Locate the cell with the specified text and output its [X, Y] center coordinate. 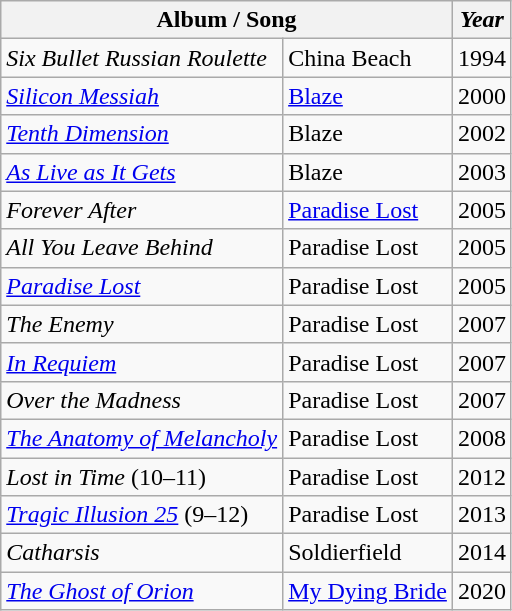
2013 [482, 515]
2020 [482, 591]
China Beach [368, 58]
2014 [482, 553]
2012 [482, 477]
The Enemy [142, 324]
Six Bullet Russian Roulette [142, 58]
Catharsis [142, 553]
2003 [482, 172]
Forever After [142, 210]
The Anatomy of Melancholy [142, 438]
1994 [482, 58]
Tenth Dimension [142, 134]
The Ghost of Orion [142, 591]
All You Leave Behind [142, 248]
Year [482, 20]
Lost in Time (10–11) [142, 477]
2000 [482, 96]
My Dying Bride [368, 591]
Over the Madness [142, 400]
Tragic Illusion 25 (9–12) [142, 515]
Soldierfield [368, 553]
Album / Song [227, 20]
As Live as It Gets [142, 172]
Silicon Messiah [142, 96]
In Requiem [142, 362]
2008 [482, 438]
2002 [482, 134]
